Return (x, y) of the center of cell containing provided text 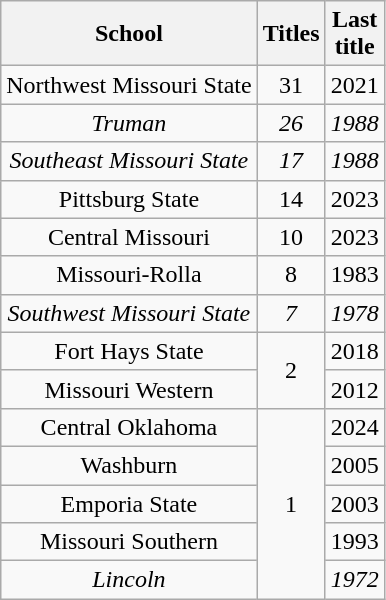
Central Missouri (129, 237)
1 (291, 503)
Missouri-Rolla (129, 275)
2018 (354, 351)
2005 (354, 465)
Titles (291, 34)
Northwest Missouri State (129, 85)
26 (291, 123)
Lincoln (129, 580)
School (129, 34)
2024 (354, 427)
Lasttitle (354, 34)
1983 (354, 275)
Washburn (129, 465)
Fort Hays State (129, 351)
2 (291, 370)
2021 (354, 85)
Pittsburg State (129, 199)
Missouri Western (129, 389)
1978 (354, 313)
7 (291, 313)
Central Oklahoma (129, 427)
14 (291, 199)
Emporia State (129, 503)
17 (291, 161)
Southeast Missouri State (129, 161)
2003 (354, 503)
1972 (354, 580)
Truman (129, 123)
8 (291, 275)
2012 (354, 389)
31 (291, 85)
1993 (354, 542)
Southwest Missouri State (129, 313)
Missouri Southern (129, 542)
10 (291, 237)
